Pinpoint the cell where the given text exists, returning its (x, y) midpoint coordinate. 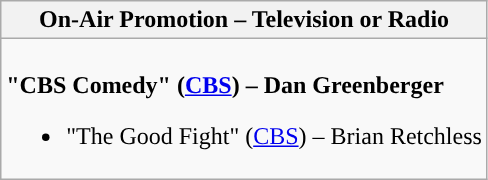
"CBS Comedy" (CBS) – Dan Greenberger"The Good Fight" (CBS) – Brian Retchless (244, 109)
On-Air Promotion – Television or Radio (244, 20)
